Scan for the cell matching the given text and deliver its (X, Y) coordinate at center. 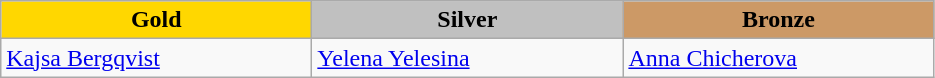
Silver (468, 20)
Gold (156, 20)
Kajsa Bergqvist (156, 58)
Yelena Yelesina (468, 58)
Anna Chicherova (778, 58)
Bronze (778, 20)
